From the cell containing the given text, extract its center point as [x, y] coordinate. 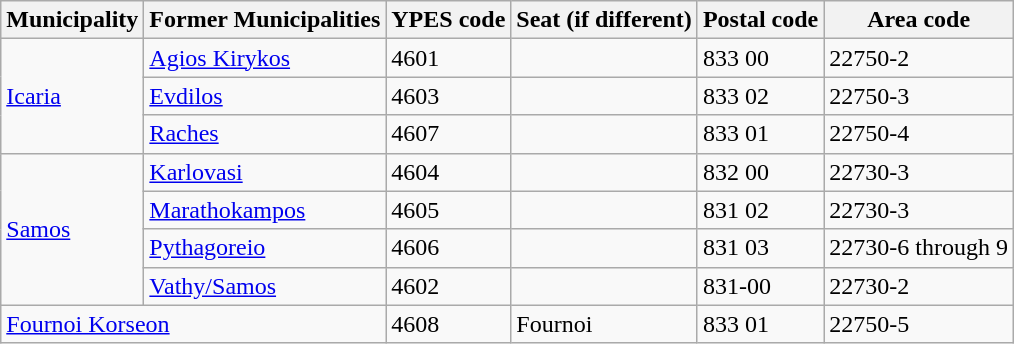
Marathokampos [265, 210]
Seat (if different) [604, 20]
4608 [448, 324]
22750-2 [919, 58]
22750-4 [919, 134]
Former Municipalities [265, 20]
831 02 [760, 210]
YPES code [448, 20]
Area code [919, 20]
Fournoi [604, 324]
4602 [448, 286]
22750-5 [919, 324]
Karlovasi [265, 172]
Evdilos [265, 96]
22750-3 [919, 96]
Municipality [72, 20]
Fournoi Korseon [194, 324]
Raches [265, 134]
Vathy/Samos [265, 286]
4606 [448, 248]
4605 [448, 210]
831 03 [760, 248]
831-00 [760, 286]
22730-2 [919, 286]
Icaria [72, 96]
Postal code [760, 20]
22730-6 through 9 [919, 248]
832 00 [760, 172]
4604 [448, 172]
833 02 [760, 96]
Agios Kirykos [265, 58]
4601 [448, 58]
Pythagoreio [265, 248]
4607 [448, 134]
833 00 [760, 58]
Samos [72, 229]
4603 [448, 96]
